Return the (X, Y) coordinate for the center point of the cell that contains the specified text.  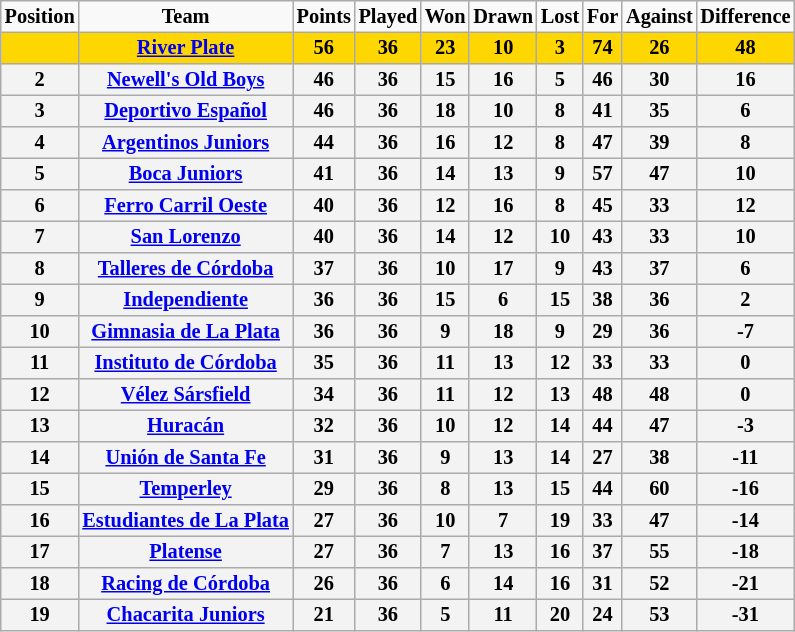
55 (659, 552)
-16 (746, 489)
56 (324, 48)
Ferro Carril Oeste (185, 206)
4 (40, 143)
Team (185, 17)
Difference (746, 17)
Independiente (185, 300)
For (602, 17)
53 (659, 615)
60 (659, 489)
-18 (746, 552)
Played (388, 17)
Position (40, 17)
Deportivo Español (185, 111)
74 (602, 48)
57 (602, 174)
39 (659, 143)
Estudiantes de La Plata (185, 521)
Instituto de Córdoba (185, 363)
Racing de Córdoba (185, 584)
45 (602, 206)
20 (560, 615)
River Plate (185, 48)
-11 (746, 458)
San Lorenzo (185, 237)
Huracán (185, 426)
-21 (746, 584)
Temperley (185, 489)
Boca Juniors (185, 174)
Lost (560, 17)
34 (324, 395)
23 (445, 48)
-14 (746, 521)
Points (324, 17)
Chacarita Juniors (185, 615)
Unión de Santa Fe (185, 458)
21 (324, 615)
-31 (746, 615)
Platense (185, 552)
Talleres de Córdoba (185, 269)
Vélez Sársfield (185, 395)
-3 (746, 426)
-7 (746, 332)
Against (659, 17)
Gimnasia de La Plata (185, 332)
Argentinos Juniors (185, 143)
52 (659, 584)
Won (445, 17)
32 (324, 426)
Drawn (503, 17)
Newell's Old Boys (185, 80)
24 (602, 615)
30 (659, 80)
